Return the [x, y] coordinate for the center point of the cell that contains the specified text.  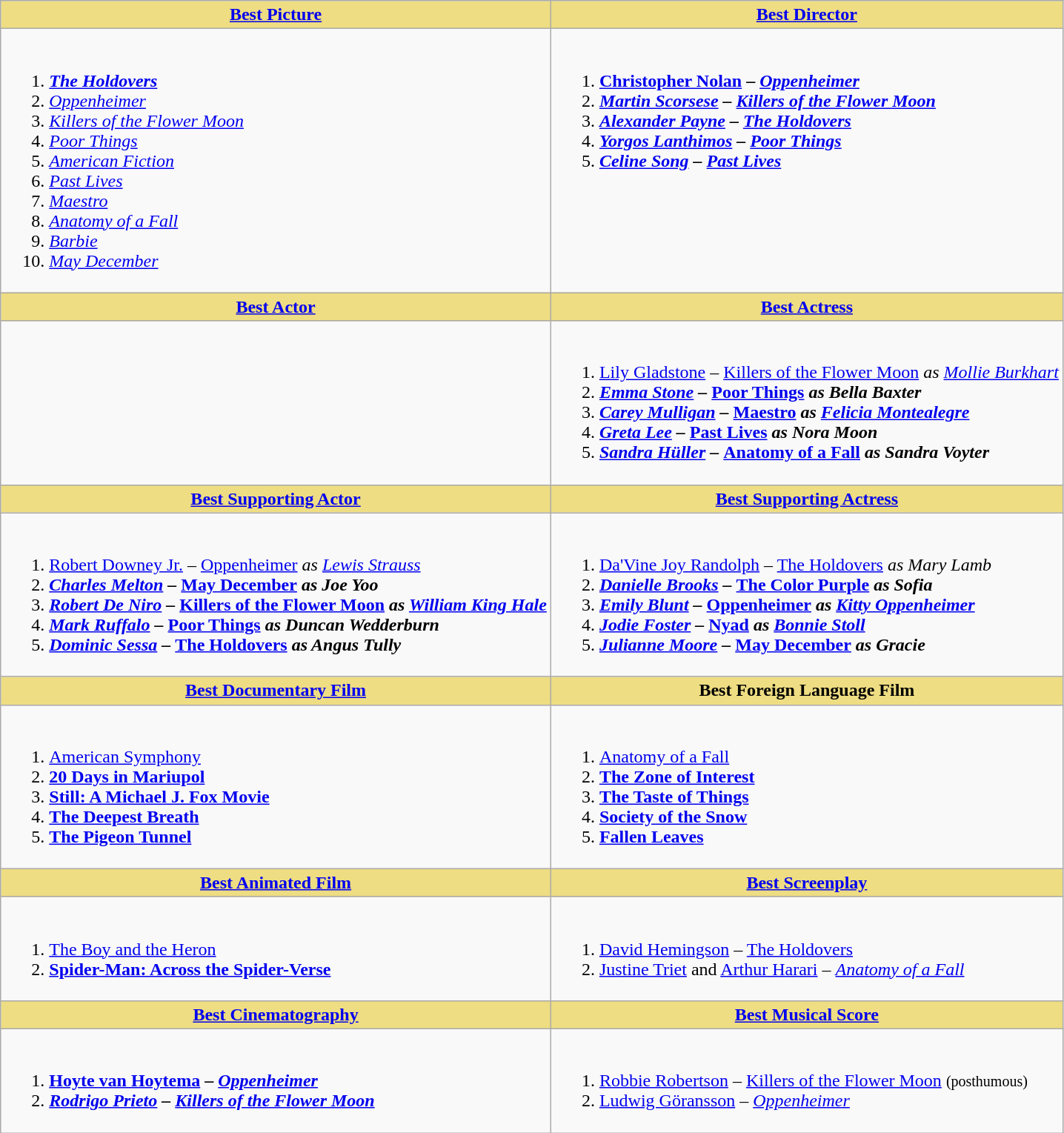
Best Foreign Language Film [806, 691]
Best Director [806, 15]
Best Actress [806, 307]
The Boy and the HeronSpider-Man: Across the Spider-Verse [276, 948]
Best Actor [276, 307]
Best Picture [276, 15]
Best Musical Score [806, 1014]
Best Animated Film [276, 883]
Robbie Robertson – Killers of the Flower Moon (posthumous)Ludwig Göransson – Oppenheimer [806, 1080]
Best Supporting Actress [806, 499]
Hoyte van Hoytema – OppenheimerRodrigo Prieto – Killers of the Flower Moon [276, 1080]
Best Screenplay [806, 883]
Anatomy of a FallThe Zone of InterestThe Taste of ThingsSociety of the SnowFallen Leaves [806, 787]
David Hemingson – The HoldoversJustine Triet and Arthur Harari – Anatomy of a Fall [806, 948]
Best Documentary Film [276, 691]
The HoldoversOppenheimerKillers of the Flower MoonPoor ThingsAmerican FictionPast LivesMaestroAnatomy of a FallBarbieMay December [276, 161]
American Symphony20 Days in MariupolStill: A Michael J. Fox MovieThe Deepest BreathThe Pigeon Tunnel [276, 787]
Best Supporting Actor [276, 499]
Best Cinematography [276, 1014]
